Capture the cell that displays the provided text and extract its [X, Y] central coordinate. 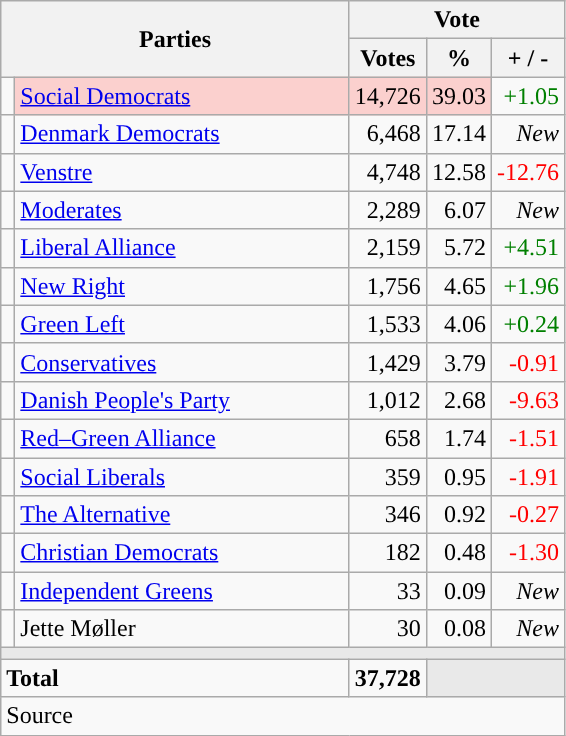
+0.24 [528, 324]
1,533 [388, 324]
33 [388, 591]
6.07 [458, 210]
0.48 [458, 553]
Votes [388, 58]
-12.76 [528, 172]
+1.96 [528, 286]
Total [176, 678]
Vote [456, 20]
0.08 [458, 629]
New Right [182, 286]
Danish People's Party [182, 400]
-1.51 [528, 438]
0.95 [458, 477]
658 [388, 438]
14,726 [388, 96]
Denmark Democrats [182, 134]
1,012 [388, 400]
Source [283, 716]
17.14 [458, 134]
Independent Greens [182, 591]
-0.91 [528, 362]
2,159 [388, 248]
37,728 [388, 678]
-9.63 [528, 400]
1,429 [388, 362]
+ / - [528, 58]
2.68 [458, 400]
Social Democrats [182, 96]
6,468 [388, 134]
+1.05 [528, 96]
2,289 [388, 210]
3.79 [458, 362]
Jette Møller [182, 629]
30 [388, 629]
Social Liberals [182, 477]
4.65 [458, 286]
Green Left [182, 324]
Liberal Alliance [182, 248]
-1.91 [528, 477]
+4.51 [528, 248]
1.74 [458, 438]
359 [388, 477]
5.72 [458, 248]
12.58 [458, 172]
Venstre [182, 172]
4,748 [388, 172]
182 [388, 553]
1,756 [388, 286]
% [458, 58]
0.92 [458, 515]
4.06 [458, 324]
Christian Democrats [182, 553]
Conservatives [182, 362]
-1.30 [528, 553]
Red–Green Alliance [182, 438]
-0.27 [528, 515]
0.09 [458, 591]
Parties [176, 39]
39.03 [458, 96]
Moderates [182, 210]
346 [388, 515]
The Alternative [182, 515]
